Scan for the cell matching the given text and deliver its [x, y] coordinate at center. 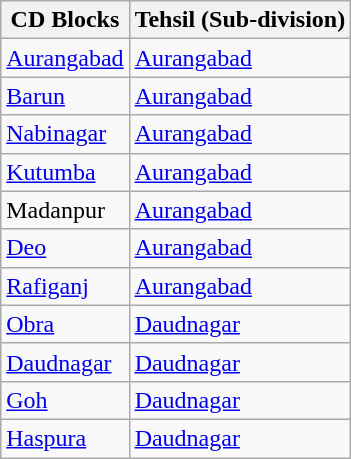
Goh [65, 400]
CD Blocks [65, 20]
Deo [65, 248]
Tehsil (Sub-division) [240, 20]
Madanpur [65, 210]
Haspura [65, 438]
Nabinagar [65, 134]
Barun [65, 96]
Kutumba [65, 172]
Obra [65, 324]
Rafiganj [65, 286]
